Locate the cell with the specified text and output its (x, y) center coordinate. 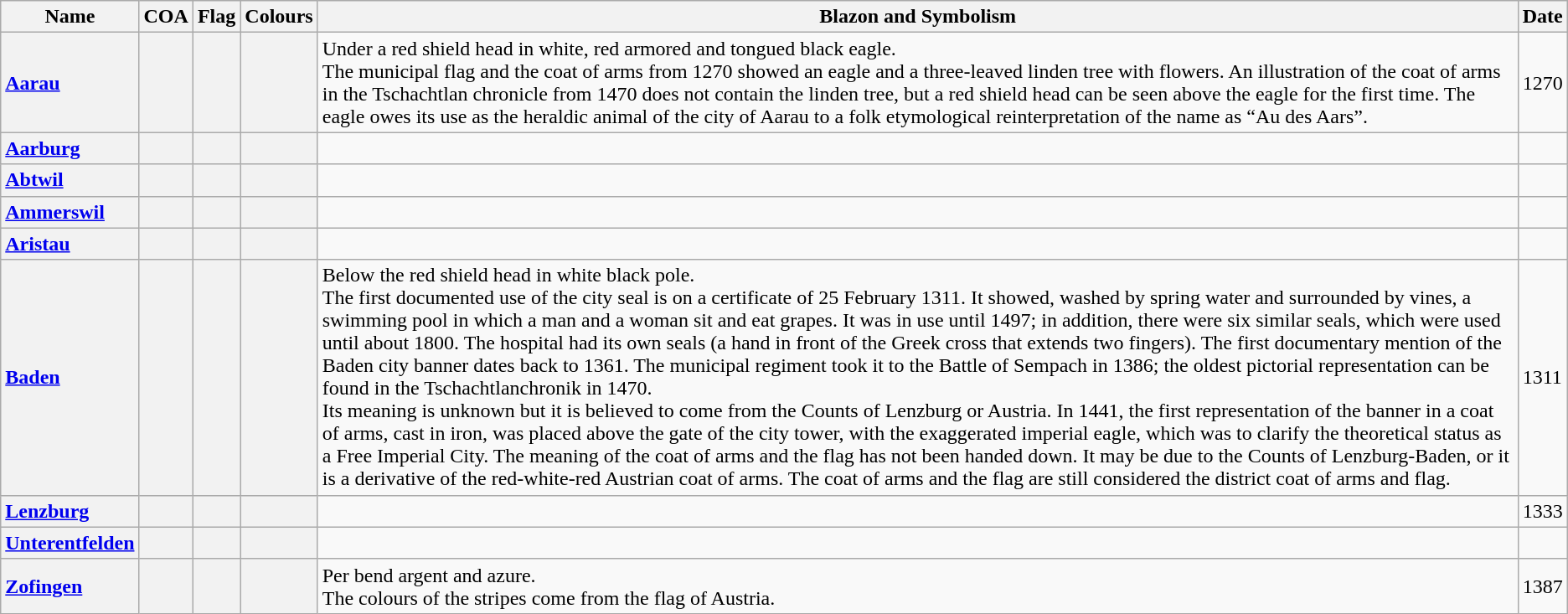
Aarau (70, 82)
Unterentfelden (70, 543)
1387 (1543, 586)
Blazon and Symbolism (918, 17)
1311 (1543, 377)
Date (1543, 17)
Ammerswil (70, 212)
COA (166, 17)
Lenzburg (70, 511)
Colours (279, 17)
Per bend argent and azure.The colours of the stripes come from the flag of Austria. (918, 586)
Name (70, 17)
1333 (1543, 511)
Flag (216, 17)
Abtwil (70, 180)
Baden (70, 377)
1270 (1543, 82)
Aarburg (70, 148)
Aristau (70, 244)
Zofingen (70, 586)
